Return (x, y) of the center of cell containing provided text 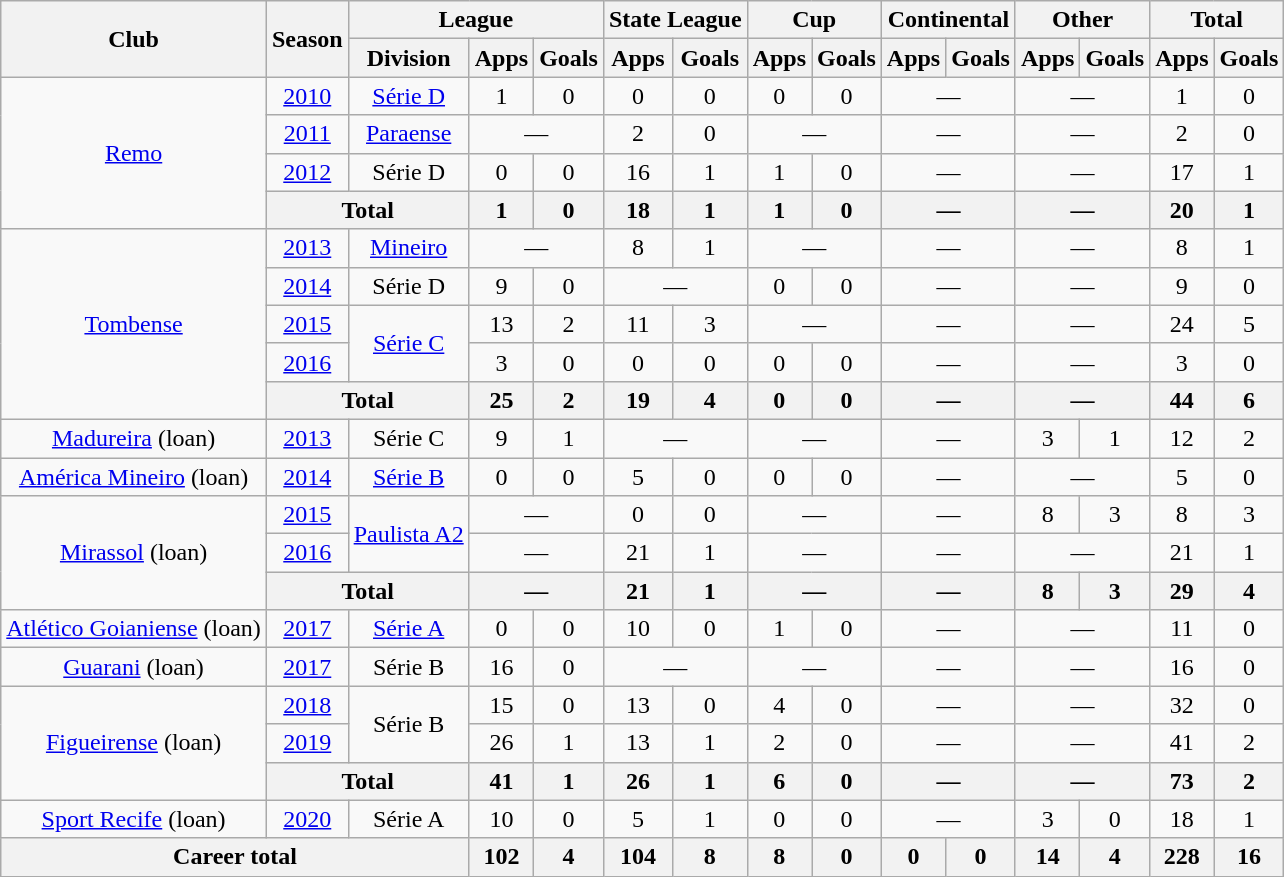
League (476, 20)
14 (1047, 857)
25 (501, 400)
44 (1182, 400)
2011 (307, 134)
Remo (134, 153)
228 (1182, 857)
América Mineiro (loan) (134, 477)
Mirassol (loan) (134, 553)
Figueirense (loan) (134, 743)
17 (1182, 172)
12 (1182, 438)
2018 (307, 705)
102 (501, 857)
Tombense (134, 324)
Paraense (408, 134)
19 (638, 400)
29 (1182, 591)
State League (675, 20)
Madureira (loan) (134, 438)
2012 (307, 172)
Season (307, 39)
20 (1182, 210)
Division (408, 58)
Other (1082, 20)
Paulista A2 (408, 534)
24 (1182, 324)
104 (638, 857)
Guarani (loan) (134, 667)
Career total (235, 857)
Atlético Goianiense (loan) (134, 629)
2019 (307, 743)
2020 (307, 819)
15 (501, 705)
73 (1182, 781)
2010 (307, 96)
Club (134, 39)
Continental (948, 20)
32 (1182, 705)
Sport Recife (loan) (134, 819)
Mineiro (408, 248)
Cup (814, 20)
